Scan for the cell matching the given text and deliver its (x, y) coordinate at center. 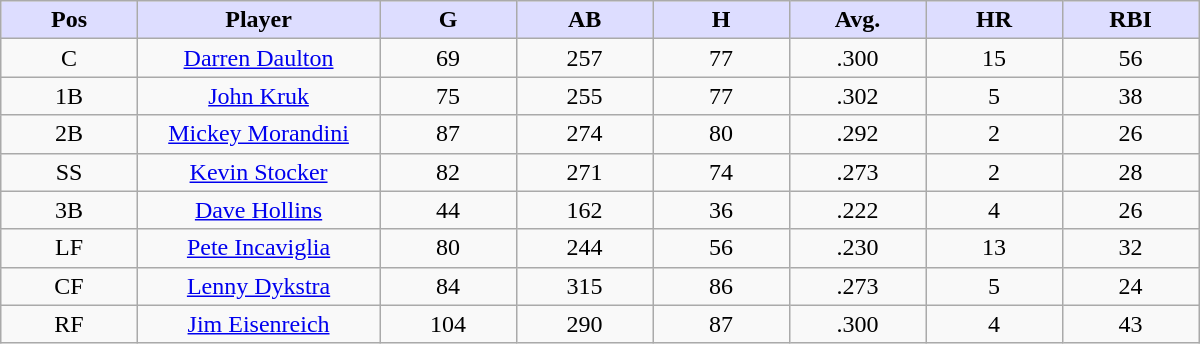
24 (1130, 286)
43 (1130, 324)
RF (69, 324)
69 (448, 58)
315 (584, 286)
271 (584, 172)
257 (584, 58)
82 (448, 172)
75 (448, 96)
28 (1130, 172)
104 (448, 324)
84 (448, 286)
13 (994, 248)
74 (721, 172)
CF (69, 286)
255 (584, 96)
274 (584, 134)
36 (721, 210)
86 (721, 286)
44 (448, 210)
Dave Hollins (258, 210)
Player (258, 20)
.230 (857, 248)
.222 (857, 210)
RBI (1130, 20)
162 (584, 210)
.292 (857, 134)
32 (1130, 248)
Mickey Morandini (258, 134)
SS (69, 172)
John Kruk (258, 96)
Avg. (857, 20)
Darren Daulton (258, 58)
Pete Incaviglia (258, 248)
.302 (857, 96)
1B (69, 96)
290 (584, 324)
LF (69, 248)
Lenny Dykstra (258, 286)
H (721, 20)
HR (994, 20)
C (69, 58)
Jim Eisenreich (258, 324)
38 (1130, 96)
3B (69, 210)
G (448, 20)
Pos (69, 20)
15 (994, 58)
2B (69, 134)
Kevin Stocker (258, 172)
244 (584, 248)
AB (584, 20)
